For the text-containing cell, return its midpoint in (x, y) coordinate format. 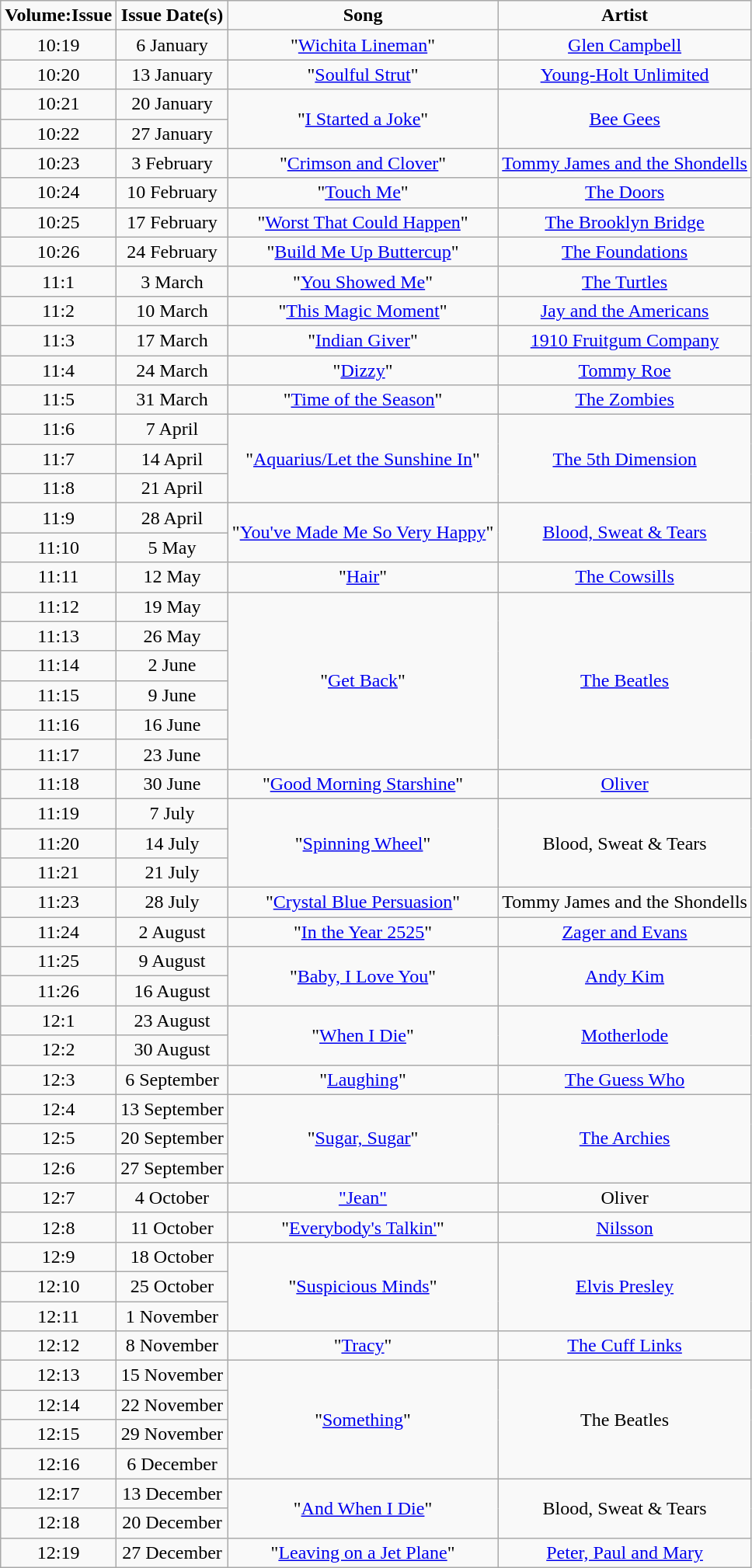
24 February (172, 252)
12:2 (59, 1050)
11:25 (59, 961)
11 October (172, 1227)
12:17 (59, 1493)
The Archies (625, 1139)
12:8 (59, 1227)
20 December (172, 1523)
"Baby, I Love You" (362, 976)
"Get Back" (362, 680)
11:11 (59, 577)
7 April (172, 429)
Issue Date(s) (172, 16)
17 March (172, 340)
12:11 (59, 1316)
15 November (172, 1375)
12:13 (59, 1375)
11:24 (59, 932)
"Soulful Strut" (362, 75)
18 October (172, 1257)
10:20 (59, 75)
Bee Gees (625, 119)
11:1 (59, 281)
10:23 (59, 163)
11:3 (59, 340)
11:4 (59, 370)
10:21 (59, 104)
The Turtles (625, 281)
14 July (172, 843)
Volume:Issue (59, 16)
24 March (172, 370)
"When I Die" (362, 1035)
The Brooklyn Bridge (625, 222)
29 November (172, 1434)
Peter, Paul and Mary (625, 1552)
"Wichita Lineman" (362, 45)
11:10 (59, 548)
7 July (172, 813)
28 July (172, 902)
Tommy Roe (625, 370)
Motherlode (625, 1035)
12:1 (59, 1020)
"Touch Me" (362, 193)
10:22 (59, 134)
11:6 (59, 429)
13 September (172, 1109)
11:17 (59, 754)
27 January (172, 134)
11:8 (59, 488)
10 March (172, 311)
16 August (172, 991)
11:5 (59, 400)
11:21 (59, 873)
11:15 (59, 695)
30 August (172, 1050)
26 May (172, 636)
11:19 (59, 813)
Zager and Evans (625, 932)
8 November (172, 1346)
"Sugar, Sugar" (362, 1139)
"You've Made Me So Very Happy" (362, 533)
2 August (172, 932)
Nilsson (625, 1227)
The Zombies (625, 400)
"Leaving on a Jet Plane" (362, 1552)
31 March (172, 400)
The Guess Who (625, 1080)
20 September (172, 1139)
1910 Fruitgum Company (625, 340)
11:14 (59, 666)
11:13 (59, 636)
21 July (172, 873)
"Everybody's Talkin'" (362, 1227)
27 September (172, 1168)
"Suspicious Minds" (362, 1286)
23 June (172, 754)
12:6 (59, 1168)
Young-Holt Unlimited (625, 75)
6 December (172, 1464)
11:20 (59, 843)
"Good Morning Starshine" (362, 784)
12:16 (59, 1464)
3 March (172, 281)
30 June (172, 784)
11:16 (59, 725)
"Spinning Wheel" (362, 843)
"Dizzy" (362, 370)
6 September (172, 1080)
The 5th Dimension (625, 459)
22 November (172, 1405)
3 February (172, 163)
12:18 (59, 1523)
The Cuff Links (625, 1346)
"I Started a Joke" (362, 119)
11:18 (59, 784)
10:19 (59, 45)
12 May (172, 577)
9 June (172, 695)
Jay and the Americans (625, 311)
9 August (172, 961)
12:19 (59, 1552)
17 February (172, 222)
19 May (172, 607)
4 October (172, 1198)
"Worst That Could Happen" (362, 222)
21 April (172, 488)
12:12 (59, 1346)
"Something" (362, 1420)
11:2 (59, 311)
5 May (172, 548)
12:15 (59, 1434)
"Build Me Up Buttercup" (362, 252)
10:25 (59, 222)
11:9 (59, 518)
11:7 (59, 459)
"This Magic Moment" (362, 311)
"Time of the Season" (362, 400)
10:24 (59, 193)
"Tracy" (362, 1346)
10 February (172, 193)
The Foundations (625, 252)
"In the Year 2525" (362, 932)
27 December (172, 1552)
The Doors (625, 193)
10:26 (59, 252)
"Crystal Blue Persuasion" (362, 902)
12:4 (59, 1109)
"Laughing" (362, 1080)
Glen Campbell (625, 45)
"Aquarius/Let the Sunshine In" (362, 459)
11:23 (59, 902)
11:12 (59, 607)
12:9 (59, 1257)
25 October (172, 1286)
Song (362, 16)
Artist (625, 16)
12:10 (59, 1286)
1 November (172, 1316)
6 January (172, 45)
23 August (172, 1020)
16 June (172, 725)
14 April (172, 459)
11:26 (59, 991)
Elvis Presley (625, 1286)
"You Showed Me" (362, 281)
13 December (172, 1493)
12:5 (59, 1139)
"Jean" (362, 1198)
13 January (172, 75)
28 April (172, 518)
"Indian Giver" (362, 340)
2 June (172, 666)
12:7 (59, 1198)
"Hair" (362, 577)
12:3 (59, 1080)
"And When I Die" (362, 1508)
20 January (172, 104)
12:14 (59, 1405)
"Crimson and Clover" (362, 163)
The Cowsills (625, 577)
Andy Kim (625, 976)
